Return the [x, y] coordinate for the center point of the cell that contains the specified text.  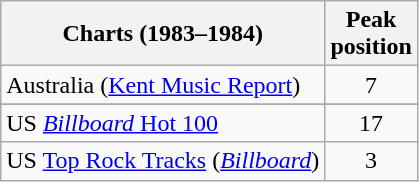
US Top Rock Tracks (Billboard) [163, 161]
3 [371, 161]
Australia (Kent Music Report) [163, 85]
17 [371, 123]
US Billboard Hot 100 [163, 123]
7 [371, 85]
Peakposition [371, 34]
Charts (1983–1984) [163, 34]
